Scan for the cell matching the given text and deliver its (x, y) coordinate at center. 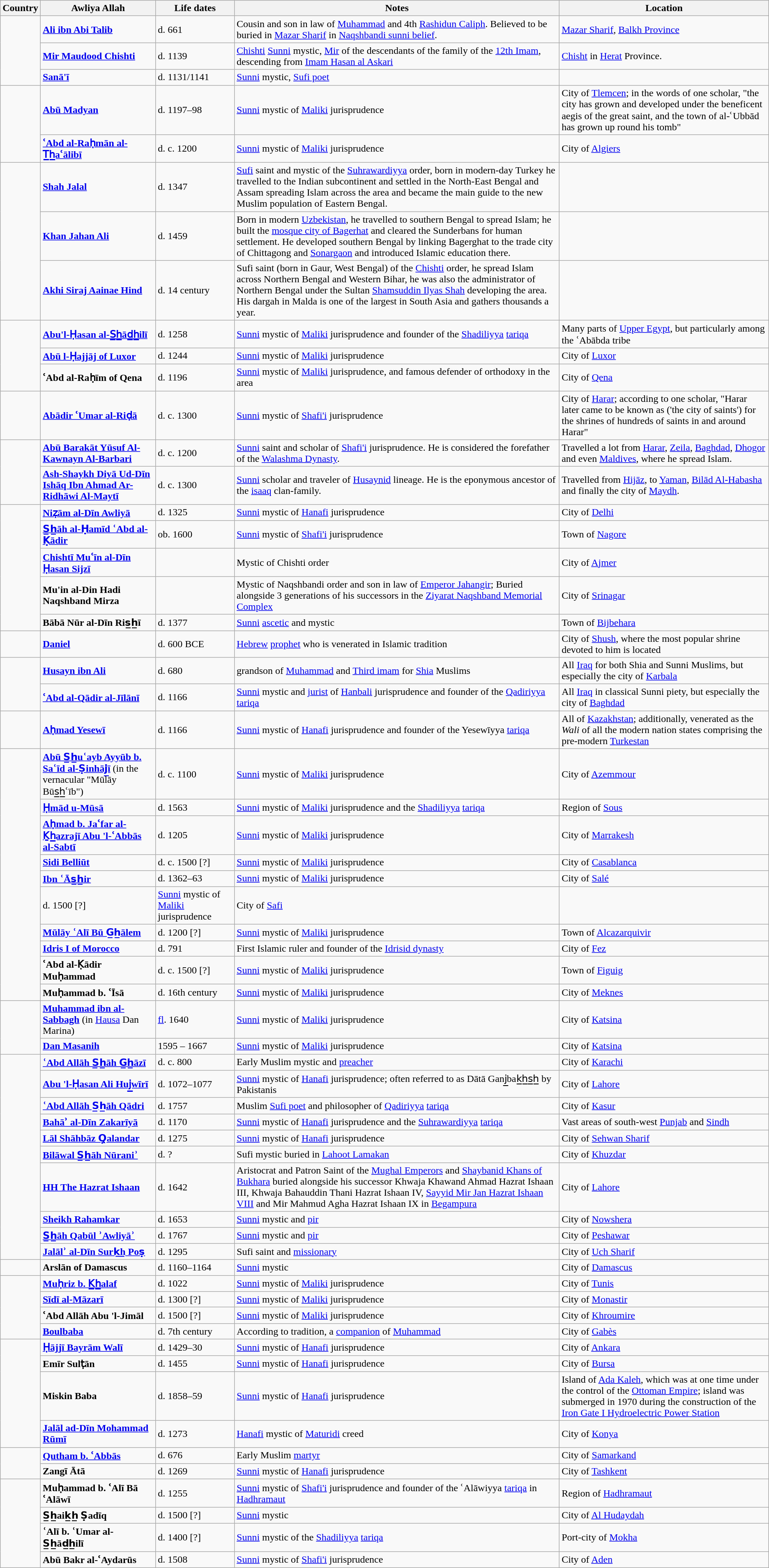
City of Qena (664, 377)
Mazar Sharif, Balkh Province (664, 30)
Akhi Siraj Aainae Hind (98, 291)
City of Karachi (664, 1062)
Sunni mystic of Maliki jurisprudence and founder of the Shadiliyya tariqa (397, 334)
Country (21, 8)
Aḥmad Yesewī (98, 730)
d. 1455 (195, 1363)
HH The Hazrat Ishaan (98, 1187)
Location (664, 8)
d. 1269 (195, 1471)
Sanā'ī (98, 77)
Abu 'l-Ḥasan Ali Huj̲wīrī (98, 1084)
d. 1325 (195, 512)
d. 1131/1141 (195, 77)
ʿAbd Allāh S̲h̲āh G̲h̲āzī (98, 1062)
City of Luxor (664, 356)
All of Kazakhstan; additionally, venerated as the Wali of all the modern nation states comprising the pre-modern Turkestan (664, 730)
City of Aden (664, 1560)
grandson of Muhammad and Third imam for Shia Muslims (397, 671)
Bahāʾ al-Dīn Zakarīyā (98, 1122)
Ḥājjī Bayrām Walī (98, 1347)
Abū Barakāt Yūsuf Al-Kawnayn Al-Barbari (98, 453)
Travelled from Hijāz, to Yaman, Bilād Al-Habasha and finally the city of Maydh. (664, 485)
Hanafi mystic of Maturidi creed (397, 1434)
Sunni mystic of Maliki jurisprudence and the Shadiliyya tariqa (397, 807)
City of Bursa (664, 1363)
Early Muslim mystic and preacher (397, 1062)
ʿAbd al-Raḥmān al-T̲h̲aʿālibī (98, 149)
All Iraq for both Shia and Sunni Muslims, but especially the city of Karbala (664, 671)
Jalāl ad-Dīn Mohammad Rūmī (98, 1434)
d. c. 800 (195, 1062)
Abādir ʿUmar al-Riḍā (98, 415)
City of Casablanca (664, 862)
Region of Hadhramaut (664, 1493)
Ibn ʿĀs̲h̲ir (98, 879)
d. 1300 [?] (195, 1299)
ʿAbd al-Raḥīm of Qena (98, 377)
Sunni mystic of Hanafi jurisprudence; often referred to as Dātā Ganj̲bak̲h̲s̲h̲ by Pakistanis (397, 1084)
Town of Nagore (664, 535)
City of Meknes (664, 992)
Mūlāy ʿAlī Bū G̲h̲ālem (98, 933)
d. 1642 (195, 1187)
Life dates (195, 8)
d. 1170 (195, 1122)
d. 1757 (195, 1106)
Abū Bakr al-ʿAydarūs (98, 1560)
ʿAbd Allāh S̲h̲āh Qādri (98, 1106)
City of Azemmour (664, 774)
d. 1653 (195, 1219)
City of Gabès (664, 1331)
d. 7th century (195, 1331)
Sunni mystic of Maliki jurisprudence, and famous defender of orthodoxy in the area (397, 377)
Chishti Sunni mystic, Mir of the descendants of the family of the 12th Imam, descending from Imam Hasan al Askari (397, 56)
d. 1347 (195, 187)
Emīr Sulṭān (98, 1363)
Muḥammad b. ʿĪsā (98, 992)
d. 1362–63 (195, 879)
S̲h̲aik̲h̲ Ṣadīq (98, 1515)
d. 791 (195, 948)
Mystic of Chishti order (397, 563)
d. 661 (195, 30)
City of Ankara (664, 1347)
City of Damascus (664, 1268)
ʿAbd al-Ḳādir Muḥammad (98, 970)
Idris I of Morocco (98, 948)
City of Delhi (664, 512)
Zangī Ātā (98, 1471)
City of Tunis (664, 1284)
Muslim Sufi poet and philosopher of Qadiriyya tariqa (397, 1106)
d. 680 (195, 671)
Abū Madyan (98, 110)
d. 1072–1077 (195, 1084)
Sīdī al-Māzarī (98, 1299)
d. 1139 (195, 56)
Khan Jahan Ali (98, 236)
d. 16th century (195, 992)
City of Sehwan Sharif (664, 1138)
d. 1459 (195, 236)
Region of Sous (664, 807)
Ḥmād u-Mūsā (98, 807)
Mir Maudood Chishti (98, 56)
City of Salé (664, 879)
City of Konya (664, 1434)
Port-city of Mokha (664, 1537)
d. 1258 (195, 334)
Cousin and son in law of Muhammad and 4th Rashidun Caliph. Believed to be buried in Mazar Sharif in Naqshbandi sunni belief. (397, 30)
City of Nowshera (664, 1219)
ob. 1600 (195, 535)
d. 1563 (195, 807)
d. 1255 (195, 1493)
d. 1508 (195, 1560)
Ash-Shaykh Diyā Ud-Dīn Ishāq Ibn Ahmad Ar-Ridhāwi Al-Maytī (98, 485)
City of Algiers (664, 149)
Sufi saint and missionary (397, 1252)
d. 1858–59 (195, 1396)
Daniel (98, 643)
City of Marrakesh (664, 835)
Many parts of Upper Egypt, but particularly among the ʿAbābda tribe (664, 334)
Awliya Allah (98, 8)
Abu'l-Ḥasan al-S̲h̲ād̲h̲ilī (98, 334)
Town of Bijbehara (664, 623)
ʿAlī b. ʿUmar al-S̲h̲ād̲h̲ilī (98, 1537)
City of Fez (664, 948)
d. 14 century (195, 291)
First Islamic ruler and founder of the Idrisid dynasty (397, 948)
Notes (397, 8)
S̲h̲āh al-Ḥamīd ʿAbd al-Ḳādir (98, 535)
Miskin Baba (98, 1396)
d. 1196 (195, 377)
Sunni mystic of Hanafi jurisprudence and founder of the Yesewīyya tariqa (397, 730)
d. 600 BCE (195, 643)
Abū S̲h̲uʿayb Ayyūb b. Saʿīd al-Ṣinhāj̲ī (in the vernacular "Mūlāy Būs̲h̲ʿīb") (98, 774)
Muḥriz b. K̲h̲alaf (98, 1284)
City of Srinagar (664, 595)
Abū l-Ḥajjāj of Luxor (98, 356)
Sunni mystic and jurist of Hanbali jurisprudence and founder of the Qadiriyya tariqa (397, 698)
Vast areas of south-west Punjab and Sindh (664, 1122)
Shah Jalal (98, 187)
Sunni saint and scholar of Shafi'i jurisprudence. He is considered the forefather of the Walashma Dynasty. (397, 453)
Town of Figuig (664, 970)
d. 1160–1164 (195, 1268)
d. 1244 (195, 356)
City of Kasur (664, 1106)
Ali ibn Abi Talib (98, 30)
d. 1377 (195, 623)
Boulbaba (98, 1331)
Sunni ascetic and mystic (397, 623)
Sidi Belliūt (98, 862)
d. 1273 (195, 1434)
Chisht in Herat Province. (664, 56)
Lāl Shāhbāz Q̣alandar (98, 1138)
Husayn ibn Ali (98, 671)
d. 1400 [?] (195, 1537)
City of Ajmer (664, 563)
Bilāwal S̲h̲āh Nūraniʾ (98, 1155)
Jalālʾ al-Dīn Surk͟h Poṣ (98, 1252)
d. 676 (195, 1455)
fl. 1640 (195, 1019)
Sunni mystic of Hanafi jurisprudence and the Suhrawardiyya tariqa (397, 1122)
S̲h̲āh Qabūl ʾAwliyāʾ (98, 1235)
City of Khuzdar (664, 1155)
City of Monastir (664, 1299)
d. 1767 (195, 1235)
ʿAbd al-Qādir al-Jīlānī (98, 698)
Early Muslim martyr (397, 1455)
City of Khroumire (664, 1315)
d. 1197–98 (195, 110)
Travelled a lot from Harar, Zeila, Baghdad, Dhogor and even Maldives, where he spread Islam. (664, 453)
All Iraq in classical Sunni piety, but especially the city of Baghdad (664, 698)
d. 1295 (195, 1252)
City of Samarkand (664, 1455)
d. ? (195, 1155)
According to tradition, a companion of Muhammad (397, 1331)
Sunni mystic of Shafi'i jurisprudence and founder of the ʿAlāwiyya tariqa in Hadhramaut (397, 1493)
Arslān of Damascus (98, 1268)
Town of Alcazarquivir (664, 933)
City of Uch Sharif (664, 1252)
1595 – 1667 (195, 1046)
Niẓām al-Dīn Awliyā (98, 512)
Sunni mystic, Sufi poet (397, 77)
Muḥammad b. ʿAlī Bā ʿAlāwī (98, 1493)
Bābā Nūr al-Dīn Ris̲h̲ī (98, 623)
Muhammad ibn al-Sabbagh (in Hausa Dan Marina) (98, 1019)
City of Shush, where the most popular shrine devoted to him is located (664, 643)
Sunni scholar and traveler of Husaynid lineage. He is the eponymous ancestor of the isaaq clan-family. (397, 485)
d. 1275 (195, 1138)
City of Safi (397, 906)
d. 1200 [?] (195, 933)
Sunni mystic of the Shadiliyya tariqa (397, 1537)
City of Tashkent (664, 1471)
d. 1429–30 (195, 1347)
Sufi mystic buried in Lahoot Lamakan (397, 1155)
ʿAbd Allāh Abu 'l-Jimāl (98, 1315)
Hebrew prophet who is venerated in Islamic tradition (397, 643)
d. 1022 (195, 1284)
Qutham b. ʿAbbās (98, 1455)
Mu'in al-Din Hadi Naqshband Mirza (98, 595)
Chishtī Muʿīn al-Dīn Ḥasan Sijzī (98, 563)
Dan Masanih (98, 1046)
d. c. 1100 (195, 774)
City of Peshawar (664, 1235)
Sheikh Rahamkar (98, 1219)
City of Al Hudaydah (664, 1515)
Aḥmad b. Jaʿfar al-Ḵh̲azrajī Abu 'l-ʿAbbās al-Sabtī (98, 835)
d. 1205 (195, 835)
